Capture the cell that displays the provided text and extract its [x, y] central coordinate. 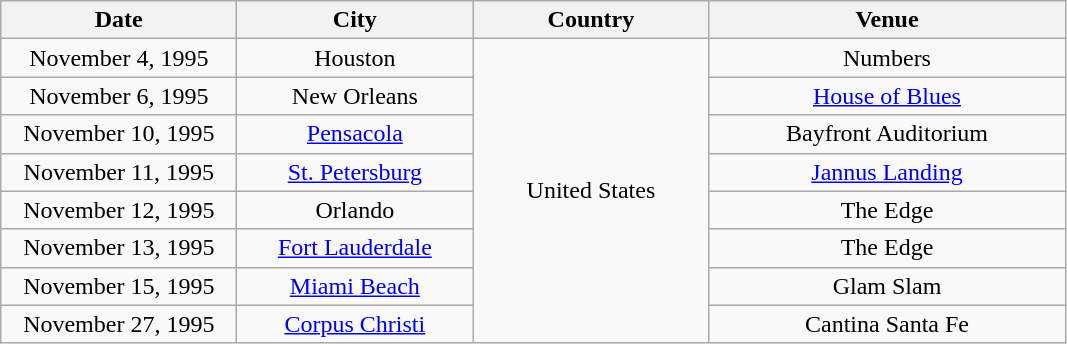
November 13, 1995 [119, 248]
Fort Lauderdale [355, 248]
St. Petersburg [355, 172]
Houston [355, 58]
Numbers [887, 58]
Venue [887, 20]
November 12, 1995 [119, 210]
City [355, 20]
November 15, 1995 [119, 286]
New Orleans [355, 96]
Cantina Santa Fe [887, 324]
Pensacola [355, 134]
November 6, 1995 [119, 96]
Glam Slam [887, 286]
Orlando [355, 210]
Date [119, 20]
Country [591, 20]
November 27, 1995 [119, 324]
Corpus Christi [355, 324]
November 11, 1995 [119, 172]
United States [591, 191]
November 10, 1995 [119, 134]
Bayfront Auditorium [887, 134]
Miami Beach [355, 286]
November 4, 1995 [119, 58]
Jannus Landing [887, 172]
House of Blues [887, 96]
